Capture the cell that displays the provided text and extract its (x, y) central coordinate. 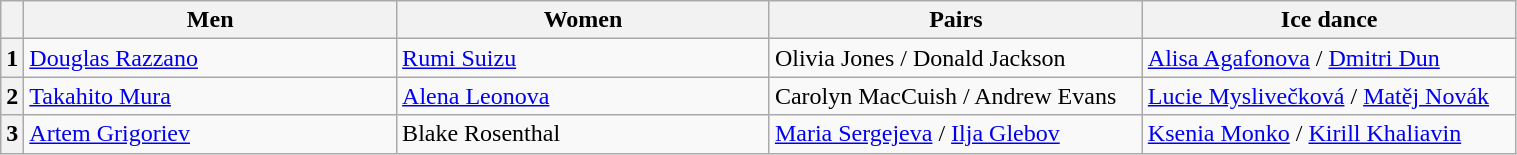
Pairs (956, 20)
Women (584, 20)
Takahito Mura (210, 96)
Ksenia Monko / Kirill Khaliavin (1329, 134)
Maria Sergejeva / Ilja Glebov (956, 134)
Artem Grigoriev (210, 134)
Alena Leonova (584, 96)
2 (12, 96)
Alisa Agafonova / Dmitri Dun (1329, 58)
Men (210, 20)
Douglas Razzano (210, 58)
Lucie Myslivečková / Matěj Novák (1329, 96)
Blake Rosenthal (584, 134)
3 (12, 134)
Rumi Suizu (584, 58)
Ice dance (1329, 20)
Carolyn MacCuish / Andrew Evans (956, 96)
1 (12, 58)
Olivia Jones / Donald Jackson (956, 58)
